Find where the given text appears and provide that cell's center as (X, Y) coordinate. 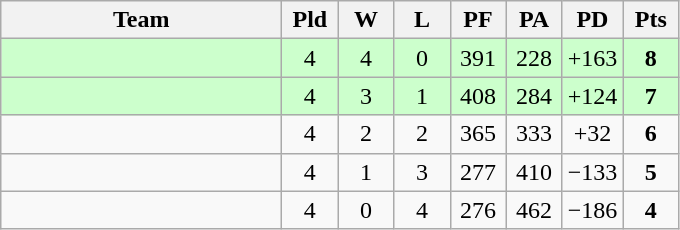
410 (534, 172)
PD (592, 20)
Pld (310, 20)
PA (534, 20)
5 (651, 172)
408 (478, 96)
228 (534, 58)
277 (478, 172)
L (422, 20)
284 (534, 96)
6 (651, 134)
−133 (592, 172)
462 (534, 210)
PF (478, 20)
+163 (592, 58)
365 (478, 134)
−186 (592, 210)
276 (478, 210)
Team (142, 20)
+124 (592, 96)
W (366, 20)
8 (651, 58)
+32 (592, 134)
7 (651, 96)
Pts (651, 20)
391 (478, 58)
333 (534, 134)
